Pinpoint the cell where the given text exists, returning its [x, y] midpoint coordinate. 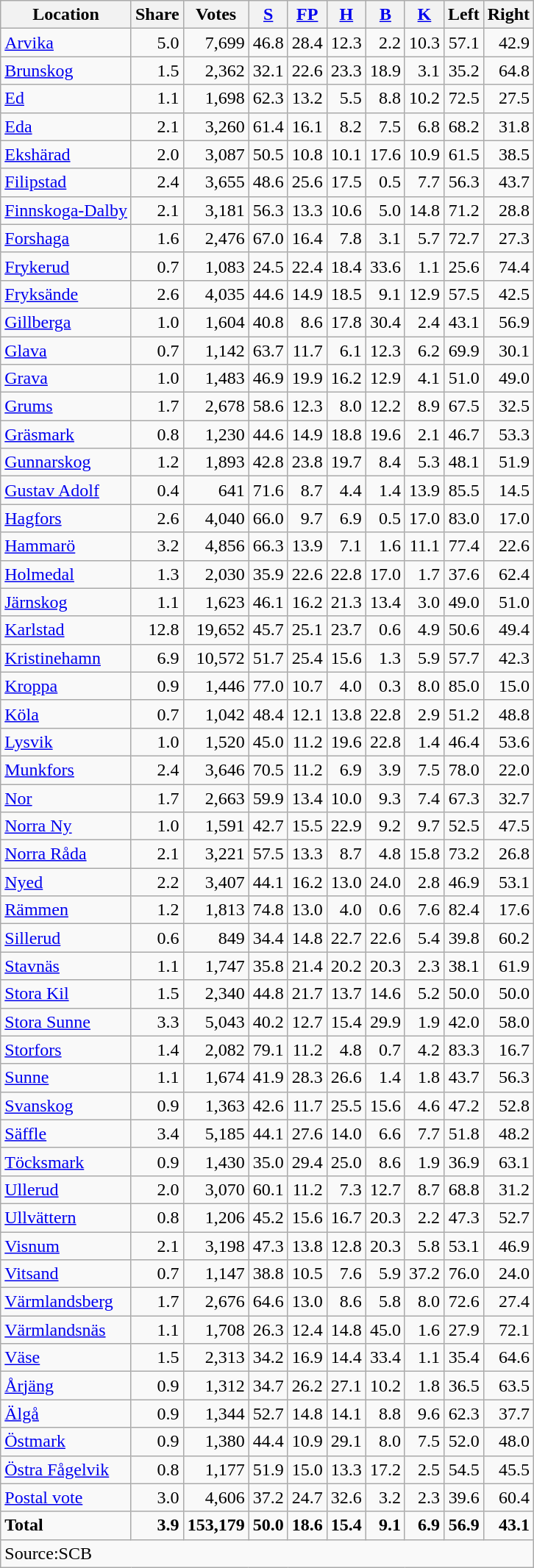
1,142 [216, 351]
76.0 [463, 1274]
Säffle [66, 1134]
32.6 [346, 1497]
72.1 [508, 1330]
1,698 [216, 99]
35.2 [463, 71]
3,407 [216, 882]
Frykerud [66, 266]
24.7 [307, 1497]
27.3 [508, 238]
22.0 [508, 770]
10.3 [424, 43]
4.9 [424, 630]
21.4 [307, 966]
61.9 [508, 966]
Svanskog [66, 1106]
1,604 [216, 322]
1,708 [216, 1330]
28.8 [508, 210]
Rämmen [66, 910]
Sunne [66, 1078]
10.1 [346, 154]
35.8 [268, 966]
51.8 [463, 1134]
1,363 [216, 1106]
78.0 [463, 770]
Nor [66, 798]
3,087 [216, 154]
5.2 [424, 994]
Ullvättern [66, 1217]
48.4 [268, 714]
Östmark [66, 1442]
4.4 [346, 490]
Hagfors [66, 518]
71.2 [463, 210]
45.5 [508, 1469]
Fryksände [66, 294]
1,230 [216, 434]
1,083 [216, 266]
45.2 [268, 1217]
3.3 [157, 1022]
51.7 [268, 658]
2,082 [216, 1050]
27.9 [463, 1330]
10.5 [307, 1274]
52.5 [463, 826]
52.0 [463, 1442]
21.3 [346, 602]
15.8 [424, 854]
1,177 [216, 1469]
1,674 [216, 1078]
Gunnarskog [66, 462]
22.4 [307, 266]
54.5 [463, 1469]
41.9 [268, 1078]
1,591 [216, 826]
3,655 [216, 182]
9.6 [424, 1414]
FP [307, 15]
69.9 [463, 351]
Gustav Adolf [66, 490]
8.9 [424, 407]
29.4 [307, 1161]
Grava [66, 379]
46.8 [268, 43]
1,380 [216, 1442]
67.5 [463, 407]
64.8 [508, 71]
34.2 [268, 1358]
Järnskog [66, 602]
1,520 [216, 742]
10,572 [216, 658]
34.7 [268, 1386]
26.3 [268, 1330]
Brunskog [66, 71]
Gillberga [66, 322]
63.1 [508, 1161]
18.8 [346, 434]
17.5 [346, 182]
25.1 [307, 630]
68.8 [463, 1189]
50.5 [268, 154]
38.1 [463, 966]
82.4 [463, 910]
2,476 [216, 238]
1,206 [216, 1217]
57.7 [463, 658]
35.0 [268, 1161]
27.5 [508, 99]
1,430 [216, 1161]
74.4 [508, 266]
83.0 [463, 518]
3,646 [216, 770]
Grums [66, 407]
1,312 [216, 1386]
H [346, 15]
2,663 [216, 798]
Left [463, 15]
47.5 [508, 826]
39.6 [463, 1497]
32.1 [268, 71]
46.4 [463, 742]
Kroppa [66, 686]
Finnskoga-Dalby [66, 210]
Töcksmark [66, 1161]
79.1 [268, 1050]
6.6 [385, 1134]
Arvika [66, 43]
Köla [66, 714]
Postal vote [66, 1497]
33.4 [385, 1358]
Location [66, 15]
48.8 [508, 714]
6.1 [346, 351]
44.8 [268, 994]
34.4 [268, 938]
27.1 [346, 1386]
2,030 [216, 574]
35.4 [463, 1358]
42.5 [508, 294]
2.5 [424, 1469]
Norra Råda [66, 854]
23.3 [346, 71]
36.9 [463, 1161]
73.2 [463, 854]
53.6 [508, 742]
60.2 [508, 938]
72.7 [463, 238]
27.4 [508, 1302]
5.4 [424, 938]
Hammarö [66, 546]
7,699 [216, 43]
Nyed [66, 882]
37.7 [508, 1414]
Älgå [66, 1414]
16.4 [307, 238]
15.5 [307, 826]
3,198 [216, 1246]
4,040 [216, 518]
4.2 [424, 1050]
0.3 [385, 686]
19.9 [307, 379]
38.8 [268, 1274]
10.8 [307, 154]
20.2 [346, 966]
4,856 [216, 546]
17.8 [346, 322]
1,813 [216, 910]
Ullerud [66, 1189]
12.2 [385, 407]
29.1 [346, 1442]
42.7 [268, 826]
Total [66, 1525]
Source:SCB [268, 1553]
849 [216, 938]
48.6 [268, 182]
B [385, 15]
Storfors [66, 1050]
29.9 [385, 1022]
22.7 [346, 938]
46.1 [268, 602]
30.4 [385, 322]
6.2 [424, 351]
32.7 [508, 798]
77.4 [463, 546]
Sillerud [66, 938]
32.5 [508, 407]
Kristinehamn [66, 658]
10.0 [346, 798]
24.5 [268, 266]
27.6 [307, 1134]
18.9 [385, 71]
63.7 [268, 351]
Right [508, 15]
25.0 [346, 1161]
60.4 [508, 1497]
1,747 [216, 966]
18.6 [307, 1525]
6.8 [424, 126]
36.5 [463, 1386]
10.7 [307, 686]
45.7 [268, 630]
Väse [66, 1358]
18.5 [346, 294]
7.8 [346, 238]
14.6 [385, 994]
K [424, 15]
Glava [66, 351]
3,181 [216, 210]
2,313 [216, 1358]
1,147 [216, 1274]
4.1 [424, 379]
Forshaga [66, 238]
5.3 [424, 462]
12.1 [307, 714]
Eda [66, 126]
35.9 [268, 574]
S [268, 15]
3.4 [157, 1134]
68.2 [463, 126]
Share [157, 15]
Stora Sunne [66, 1022]
83.3 [463, 1050]
153,179 [216, 1525]
44.4 [268, 1442]
67.3 [463, 798]
2,340 [216, 994]
1,483 [216, 379]
72.5 [463, 99]
9.2 [385, 826]
53.3 [508, 434]
22.9 [346, 826]
19.7 [346, 462]
77.0 [268, 686]
Stora Kil [66, 994]
Ekshärad [66, 154]
47.2 [463, 1106]
39.8 [463, 938]
48.2 [508, 1134]
7.1 [346, 546]
13.7 [346, 994]
63.5 [508, 1386]
2,676 [216, 1302]
2.9 [424, 714]
641 [216, 490]
85.5 [463, 490]
5,185 [216, 1134]
8.4 [385, 462]
5.5 [346, 99]
1,042 [216, 714]
74.8 [268, 910]
85.0 [463, 686]
18.4 [346, 266]
Visnum [66, 1246]
59.9 [268, 798]
Holmedal [66, 574]
71.6 [268, 490]
70.5 [268, 770]
1,446 [216, 686]
3,221 [216, 854]
37.6 [463, 574]
16.9 [307, 1358]
62.4 [508, 574]
8.2 [346, 126]
4,606 [216, 1497]
42.3 [508, 658]
5,043 [216, 1022]
42.8 [268, 462]
38.5 [508, 154]
Värmlandsnäs [66, 1330]
14.4 [346, 1358]
26.6 [346, 1078]
Votes [216, 15]
26.2 [307, 1386]
14.1 [346, 1414]
28.4 [307, 43]
51.2 [463, 714]
40.8 [268, 322]
25.4 [307, 658]
Munkfors [66, 770]
14.0 [346, 1134]
4,035 [216, 294]
1,623 [216, 602]
23.7 [346, 630]
50.6 [463, 630]
7.4 [424, 798]
Ed [66, 99]
2.8 [424, 882]
52.8 [508, 1106]
42.6 [268, 1106]
61.5 [463, 154]
2,362 [216, 71]
25.5 [346, 1106]
26.8 [508, 854]
72.6 [463, 1302]
Karlstad [66, 630]
61.4 [268, 126]
7.3 [346, 1189]
13.2 [307, 99]
9.3 [385, 798]
42.9 [508, 43]
Värmlandsberg [66, 1302]
23.8 [307, 462]
4.6 [424, 1106]
42.0 [463, 1022]
40.2 [268, 1022]
67.0 [268, 238]
60.1 [268, 1189]
66.0 [268, 518]
33.6 [385, 266]
Norra Ny [66, 826]
21.7 [307, 994]
Årjäng [66, 1386]
Vitsand [66, 1274]
Gräsmark [66, 434]
57.1 [463, 43]
48.1 [463, 462]
Filipstad [66, 182]
46.7 [463, 434]
10.6 [346, 210]
31.8 [508, 126]
3,260 [216, 126]
5.7 [424, 238]
31.2 [508, 1189]
58.0 [508, 1022]
14.5 [508, 490]
16.1 [307, 126]
Lysvik [66, 742]
49.4 [508, 630]
Östra Fågelvik [66, 1469]
12.4 [307, 1330]
17.2 [385, 1469]
2,678 [216, 407]
28.3 [307, 1078]
19,652 [216, 630]
1,344 [216, 1414]
66.3 [268, 546]
Stavnäs [66, 966]
58.6 [268, 407]
11.1 [424, 546]
3,070 [216, 1189]
30.1 [508, 351]
1,893 [216, 462]
48.0 [508, 1442]
0.4 [157, 490]
